Detect which cell encompasses the target text, then output its (x, y) center coordinate. 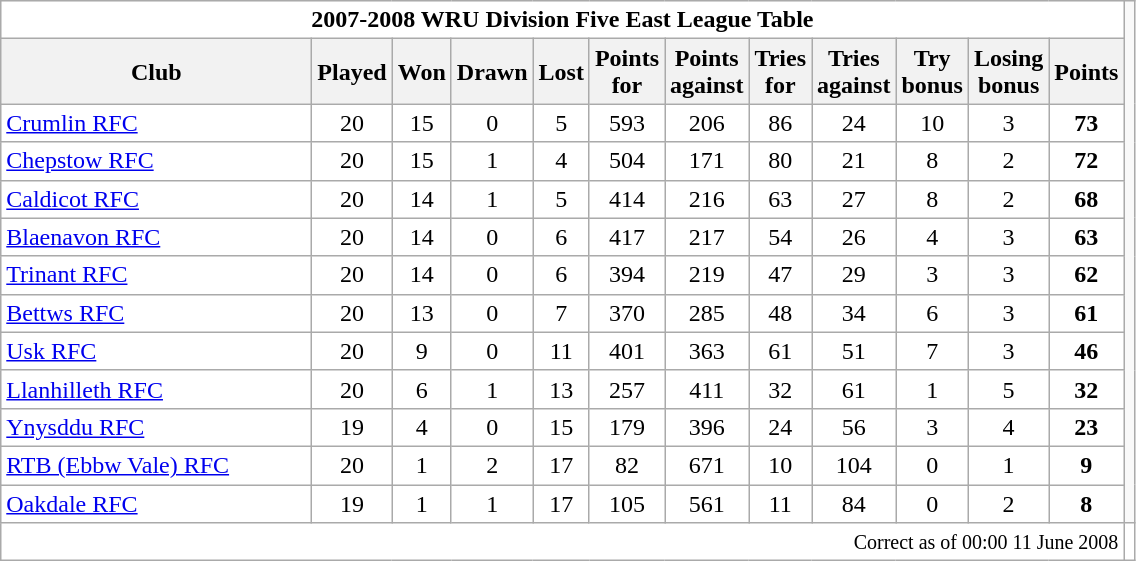
Trinant RFC (156, 275)
Chepstow RFC (156, 161)
Correct as of 00:00 11 June 2008 (562, 542)
Club (156, 72)
401 (626, 351)
370 (626, 313)
RTB (Ebbw Vale) RFC (156, 465)
Try bonus (932, 72)
Tries for (780, 72)
593 (626, 123)
179 (626, 427)
671 (706, 465)
Won (422, 72)
206 (706, 123)
46 (1086, 351)
Llanhilleth RFC (156, 389)
417 (626, 237)
21 (854, 161)
Usk RFC (156, 351)
Ynysddu RFC (156, 427)
217 (706, 237)
104 (854, 465)
105 (626, 503)
80 (780, 161)
82 (626, 465)
62 (1086, 275)
Points for (626, 72)
Bettws RFC (156, 313)
414 (626, 199)
56 (854, 427)
84 (854, 503)
86 (780, 123)
34 (854, 313)
2007-2008 WRU Division Five East League Table (562, 20)
171 (706, 161)
Played (352, 72)
Points against (706, 72)
47 (780, 275)
216 (706, 199)
48 (780, 313)
Caldicot RFC (156, 199)
219 (706, 275)
Lost (561, 72)
Points (1086, 72)
Tries against (854, 72)
29 (854, 275)
Crumlin RFC (156, 123)
363 (706, 351)
Drawn (492, 72)
27 (854, 199)
394 (626, 275)
73 (1086, 123)
Oakdale RFC (156, 503)
396 (706, 427)
504 (626, 161)
411 (706, 389)
23 (1086, 427)
26 (854, 237)
68 (1086, 199)
51 (854, 351)
54 (780, 237)
561 (706, 503)
72 (1086, 161)
Losing bonus (1008, 72)
257 (626, 389)
Blaenavon RFC (156, 237)
285 (706, 313)
